For the text-containing cell, return its midpoint in (X, Y) coordinate format. 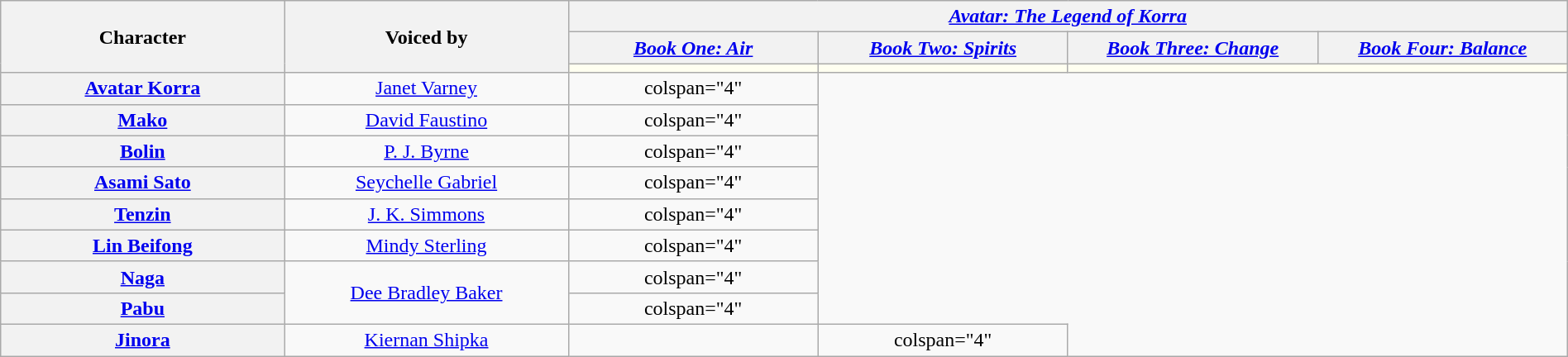
Naga (142, 277)
Tenzin (142, 214)
J. K. Simmons (427, 214)
Voiced by (427, 36)
Pabu (142, 308)
Asami Sato (142, 183)
Mindy Sterling (427, 245)
Avatar: The Legend of Korra (1068, 17)
Book Three: Change (1193, 48)
Book Two: Spirits (943, 48)
Janet Varney (427, 88)
Book Four: Balance (1442, 48)
Mako (142, 120)
Avatar Korra (142, 88)
Seychelle Gabriel (427, 183)
Dee Bradley Baker (427, 293)
Book One: Air (693, 48)
Bolin (142, 151)
Kiernan Shipka (427, 340)
Lin Beifong (142, 245)
P. J. Byrne (427, 151)
Jinora (142, 340)
Character (142, 36)
David Faustino (427, 120)
